Provide the (x, y) coordinate of the cell's center where the given text is located.  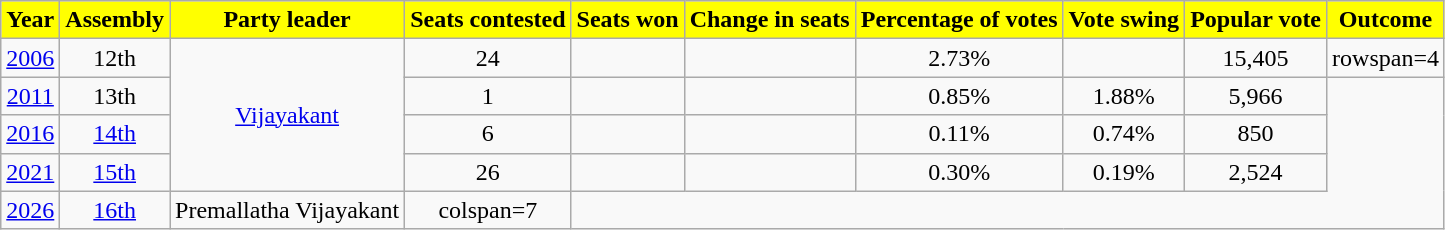
2011 (30, 96)
2021 (30, 172)
12th (115, 58)
0.30% (959, 172)
Change in seats (770, 20)
0.19% (1124, 172)
colspan=7 (488, 210)
Popular vote (1256, 20)
1 (488, 96)
15th (115, 172)
2,524 (1256, 172)
2016 (30, 134)
13th (115, 96)
0.85% (959, 96)
1.88% (1124, 96)
Percentage of votes (959, 20)
0.74% (1124, 134)
Vijayakant (288, 115)
Outcome (1386, 20)
Seats contested (488, 20)
Vote swing (1124, 20)
850 (1256, 134)
5,966 (1256, 96)
rowspan=4 (1386, 58)
Assembly (115, 20)
0.11% (959, 134)
Premallatha Vijayakant (288, 210)
6 (488, 134)
15,405 (1256, 58)
2026 (30, 210)
2006 (30, 58)
26 (488, 172)
14th (115, 134)
24 (488, 58)
Party leader (288, 20)
2.73% (959, 58)
Year (30, 20)
16th (115, 210)
Seats won (628, 20)
